Locate the cell with the specified text and output its (X, Y) center coordinate. 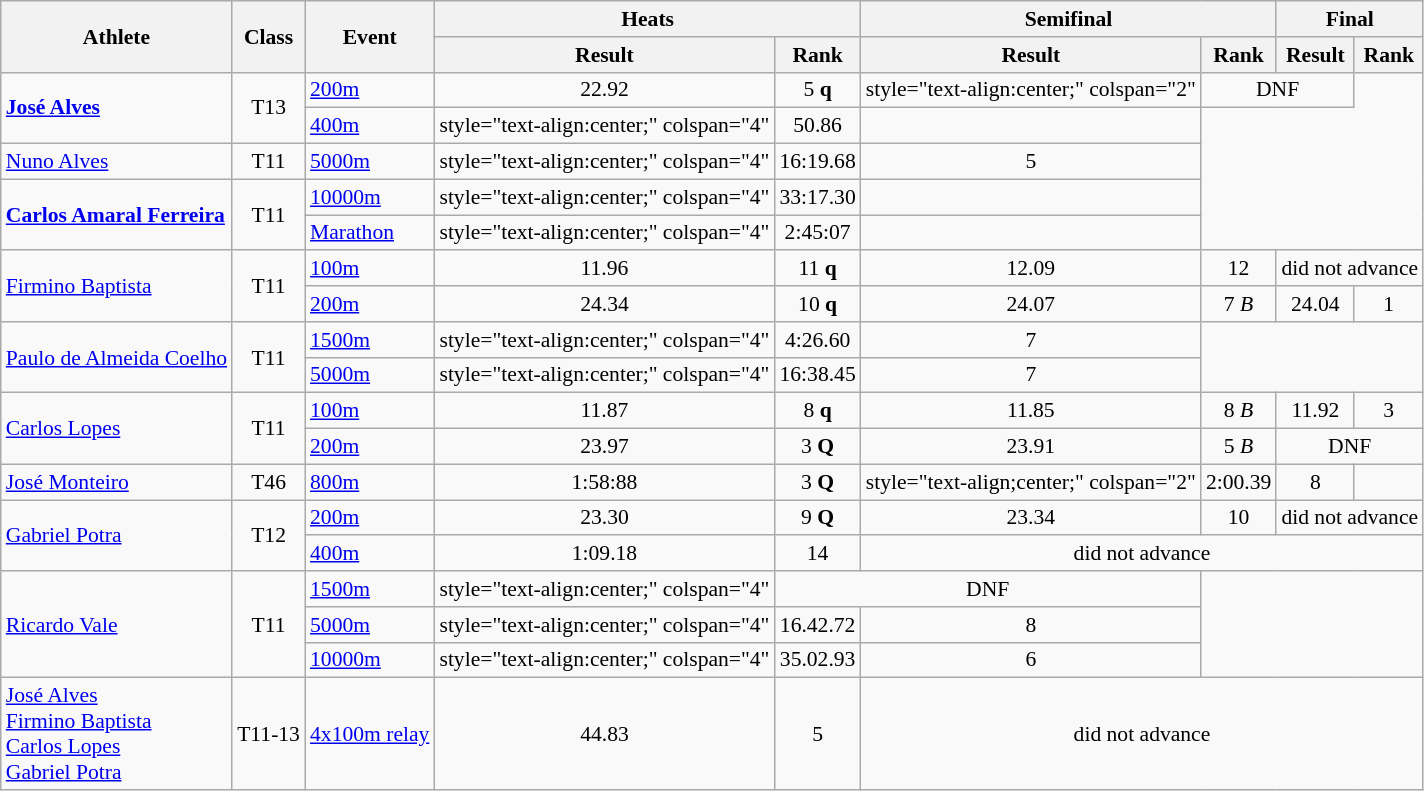
José Monteiro (116, 482)
50.86 (817, 126)
8 B (1238, 411)
5 q (817, 90)
14 (817, 554)
Ricardo Vale (116, 624)
11.96 (604, 269)
23.91 (1031, 447)
Class (268, 36)
23.30 (604, 518)
23.97 (604, 447)
1:58:88 (604, 482)
Paulo de Almeida Coelho (116, 358)
2:45:07 (817, 233)
T13 (268, 108)
24.07 (1031, 304)
22.92 (604, 90)
16:38.45 (817, 375)
style="text-align;center;" colspan="2" (1031, 482)
Gabriel Potra (116, 536)
5 B (1238, 447)
2:00.39 (1238, 482)
Carlos Lopes (116, 428)
T11-13 (268, 734)
José Alves Firmino Baptista Carlos Lopes Gabriel Potra (116, 734)
Event (370, 36)
Firmino Baptista (116, 286)
12 (1238, 269)
11.87 (604, 411)
Final (1350, 19)
Nuno Alves (116, 162)
7 B (1238, 304)
4x100m relay (370, 734)
24.04 (1315, 304)
T12 (268, 536)
Carlos Amaral Ferreira (116, 214)
24.34 (604, 304)
11.92 (1315, 411)
10 q (817, 304)
23.34 (1031, 518)
10 (1238, 518)
1 (1388, 304)
José Alves (116, 108)
Athlete (116, 36)
800m (370, 482)
Semifinal (1069, 19)
16.42.72 (817, 625)
T46 (268, 482)
style="text-align:center;" colspan="2" (1031, 90)
3 (1388, 411)
12.09 (1031, 269)
33:17.30 (817, 197)
44.83 (604, 734)
4:26.60 (817, 340)
16:19.68 (817, 162)
9 Q (817, 518)
8 q (817, 411)
6 (1031, 660)
Marathon (370, 233)
Heats (647, 19)
11.85 (1031, 411)
35.02.93 (817, 660)
1:09.18 (604, 554)
11 q (817, 269)
